Output the (X, Y) coordinate of the center of the cell containing the given text.  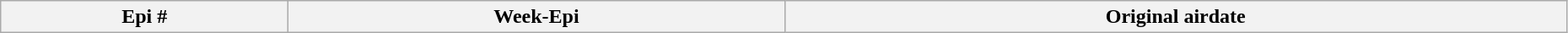
Week-Epi (536, 17)
Epi # (145, 17)
Original airdate (1176, 17)
